For the text-containing cell, return its midpoint in [x, y] coordinate format. 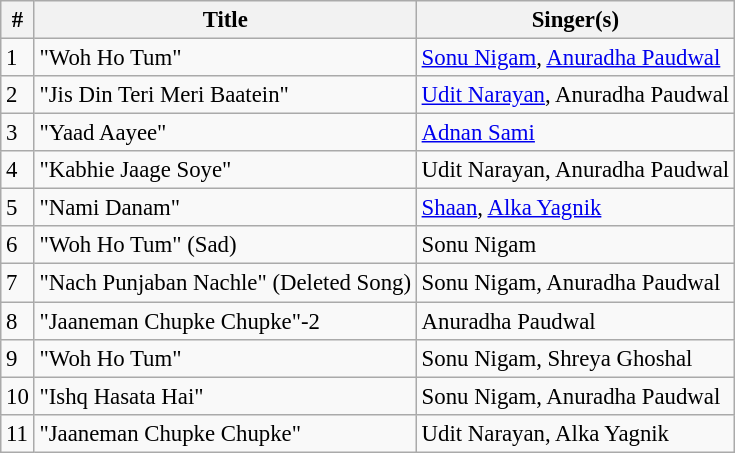
"Jaaneman Chupke Chupke" [225, 433]
"Jis Din Teri Meri Baatein" [225, 95]
Shaan, Alka Yagnik [575, 208]
"Yaad Aayee" [225, 133]
3 [18, 133]
Udit Narayan, Alka Yagnik [575, 433]
9 [18, 358]
Sonu Nigam, Shreya Ghoshal [575, 358]
Adnan Sami [575, 133]
# [18, 20]
"Jaaneman Chupke Chupke"-2 [225, 321]
"Kabhie Jaage Soye" [225, 170]
Title [225, 20]
"Nami Danam" [225, 208]
2 [18, 95]
Singer(s) [575, 20]
"Woh Ho Tum" (Sad) [225, 245]
10 [18, 396]
6 [18, 245]
11 [18, 433]
Sonu Nigam [575, 245]
"Ishq Hasata Hai" [225, 396]
Anuradha Paudwal [575, 321]
8 [18, 321]
5 [18, 208]
4 [18, 170]
1 [18, 58]
"Nach Punjaban Nachle" (Deleted Song) [225, 283]
7 [18, 283]
